Provide the [X, Y] coordinate of the cell's center where the given text is located.  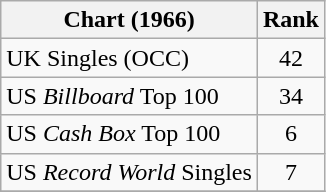
6 [290, 134]
UK Singles (OCC) [130, 58]
42 [290, 58]
US Cash Box Top 100 [130, 134]
US Record World Singles [130, 172]
34 [290, 96]
Chart (1966) [130, 20]
Rank [290, 20]
US Billboard Top 100 [130, 96]
7 [290, 172]
